Pinpoint the cell where the given text exists, returning its (x, y) midpoint coordinate. 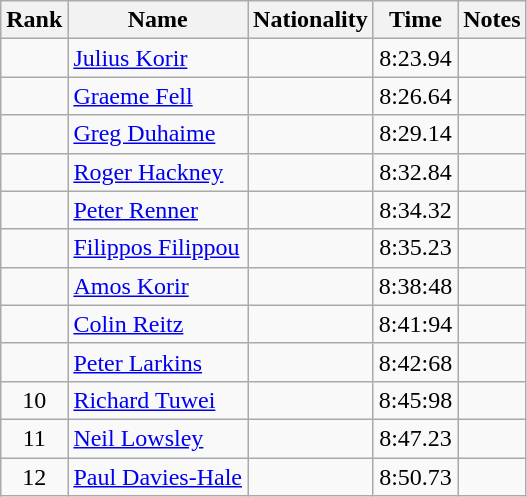
Nationality (311, 20)
8:35.23 (415, 248)
8:50.73 (415, 477)
Paul Davies-Hale (158, 477)
8:26.64 (415, 96)
8:32.84 (415, 172)
Peter Renner (158, 210)
8:41:94 (415, 324)
8:23.94 (415, 58)
Peter Larkins (158, 362)
8:45:98 (415, 400)
8:38:48 (415, 286)
Notes (492, 20)
11 (34, 438)
10 (34, 400)
Roger Hackney (158, 172)
8:42:68 (415, 362)
Rank (34, 20)
8:29.14 (415, 134)
12 (34, 477)
Name (158, 20)
Julius Korir (158, 58)
Graeme Fell (158, 96)
Time (415, 20)
Richard Tuwei (158, 400)
Greg Duhaime (158, 134)
8:34.32 (415, 210)
Amos Korir (158, 286)
8:47.23 (415, 438)
Neil Lowsley (158, 438)
Colin Reitz (158, 324)
Filippos Filippou (158, 248)
